Provide the [x, y] coordinate of the cell's center where the given text is located.  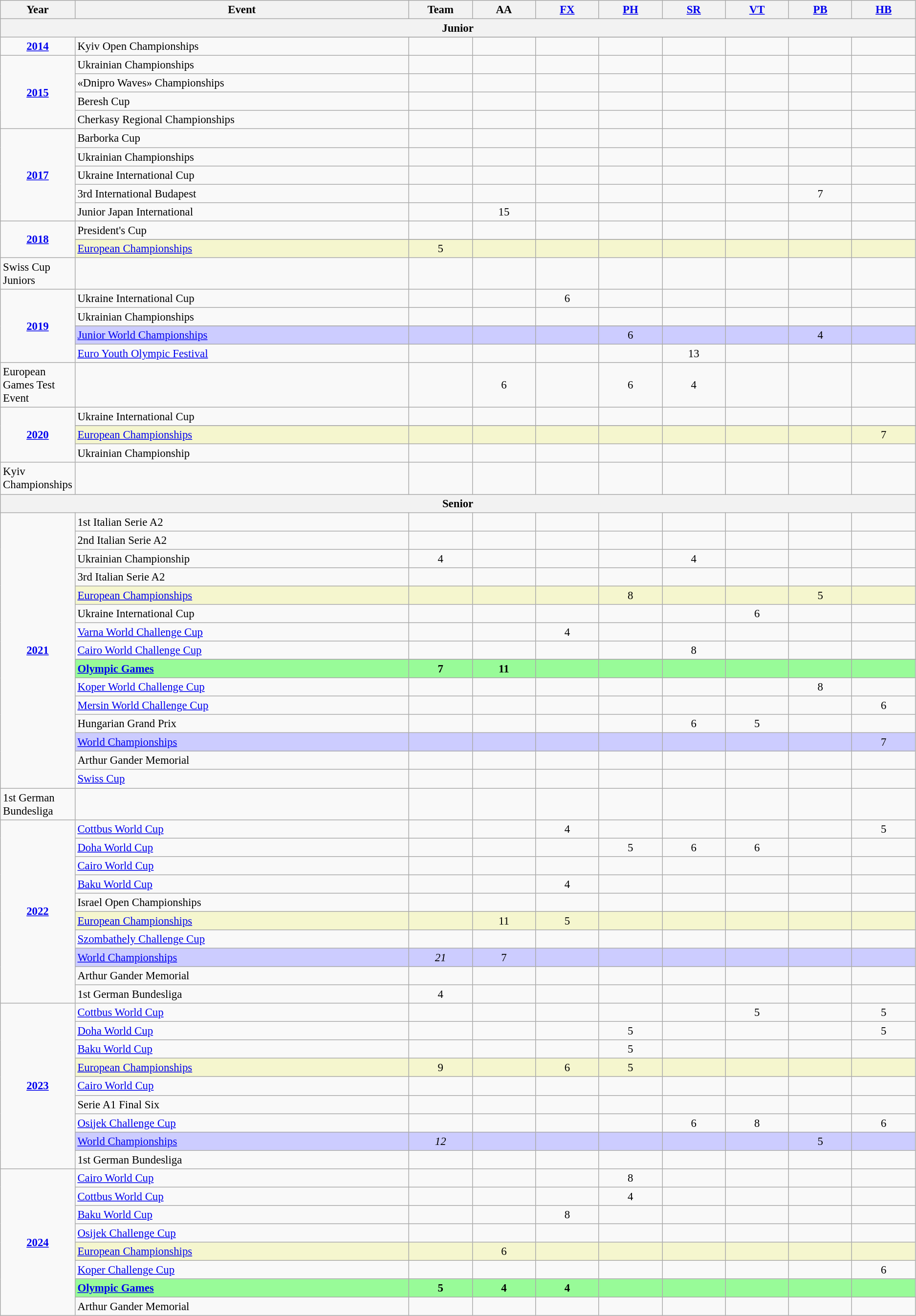
HB [884, 10]
1st Italian Serie A2 [241, 522]
Junior [458, 28]
3rd International Budapest [241, 194]
PB [820, 10]
Cairo World Challenge Cup [241, 650]
AA [503, 10]
2020 [38, 435]
21 [440, 957]
2021 [38, 650]
Senior [458, 503]
13 [694, 354]
Swiss Cup [241, 779]
12 [440, 1141]
Event [241, 10]
2015 [38, 92]
PH [631, 10]
«Dnipro Waves» Championships [241, 83]
Cherkasy Regional Championships [241, 120]
FX [567, 10]
Team [440, 10]
Szombathely Challenge Cup [241, 939]
Year [38, 10]
2014 [38, 46]
Junior World Championships [241, 335]
Koper World Challenge Cup [241, 687]
2017 [38, 175]
15 [503, 212]
European Games Test Event [38, 385]
Junior Japan International [241, 212]
Varna World Challenge Cup [241, 632]
SR [694, 10]
2024 [38, 1242]
Israel Open Championships [241, 903]
3rd Italian Serie A2 [241, 577]
2022 [38, 911]
Hungarian Grand Prix [241, 724]
VT [757, 10]
Barborka Cup [241, 138]
Swiss Cup Juniors [38, 274]
2019 [38, 326]
9 [440, 1068]
Kyiv Open Championships [241, 46]
Serie A1 Final Six [241, 1104]
President's Cup [241, 230]
2023 [38, 1086]
Koper Challenge Cup [241, 1270]
2018 [38, 239]
Mersin World Challenge Cup [241, 706]
Kyiv Championships [38, 479]
Euro Youth Olympic Festival [241, 354]
2nd Italian Serie A2 [241, 540]
Beresh Cup [241, 102]
